Determine the [x, y] coordinate at the center of the cell enclosing the given text.  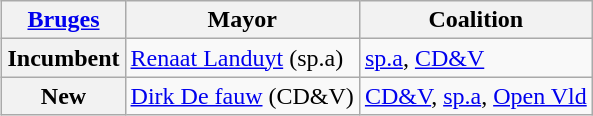
Bruges [64, 20]
Incumbent [64, 58]
Mayor [242, 20]
CD&V, sp.a, Open Vld [476, 96]
sp.a, CD&V [476, 58]
Dirk De fauw (CD&V) [242, 96]
Coalition [476, 20]
Renaat Landuyt (sp.a) [242, 58]
New [64, 96]
